Detect which cell encompasses the target text, then output its [X, Y] center coordinate. 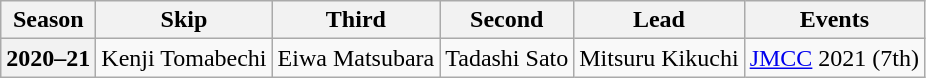
2020–21 [48, 58]
Second [507, 20]
Season [48, 20]
Mitsuru Kikuchi [659, 58]
Events [834, 20]
Tadashi Sato [507, 58]
Skip [184, 20]
JMCC 2021 (7th) [834, 58]
Kenji Tomabechi [184, 58]
Eiwa Matsubara [356, 58]
Lead [659, 20]
Third [356, 20]
